Provide the (x, y) coordinate of the cell's center where the given text is located.  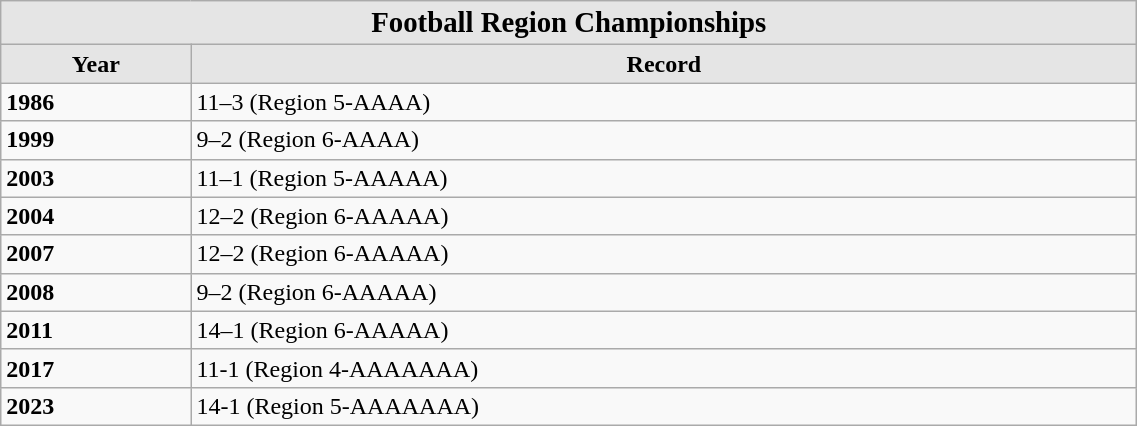
9–2 (Region 6-AAAAA) (664, 292)
2008 (96, 292)
Year (96, 64)
Record (664, 64)
Football Region Championships (569, 23)
2023 (96, 406)
2011 (96, 330)
14–1 (Region 6-AAAAA) (664, 330)
11–3 (Region 5-AAAA) (664, 102)
11–1 (Region 5-AAAAA) (664, 178)
2003 (96, 178)
11-1 (Region 4-AAAAAAA) (664, 368)
1986 (96, 102)
2004 (96, 216)
2007 (96, 254)
14-1 (Region 5-AAAAAAA) (664, 406)
1999 (96, 140)
2017 (96, 368)
9–2 (Region 6-AAAA) (664, 140)
